Capture the cell that displays the provided text and extract its (X, Y) central coordinate. 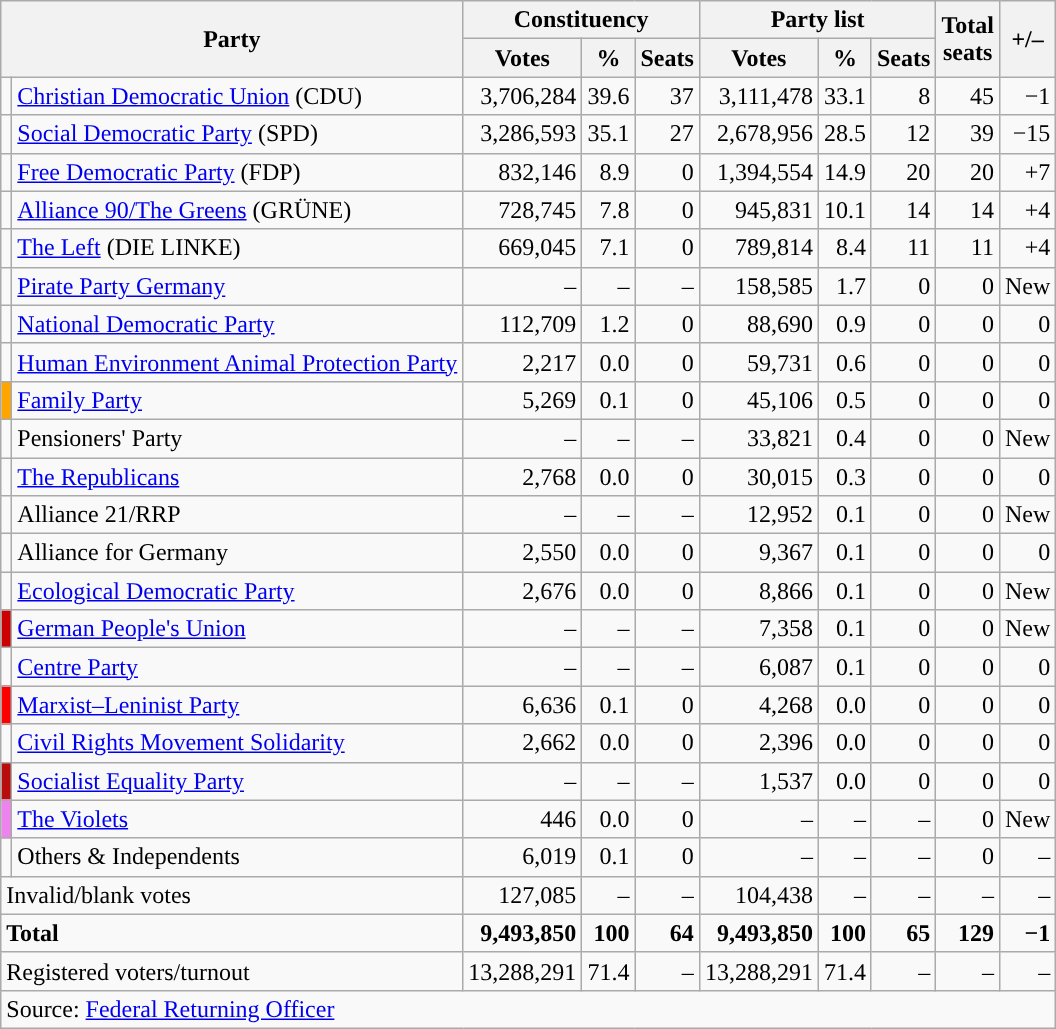
Free Democratic Party (FDP) (238, 172)
+/– (1027, 39)
Totalseats (968, 39)
0.6 (844, 362)
4,268 (758, 705)
45,106 (758, 400)
1.7 (844, 286)
2,768 (522, 477)
Civil Rights Movement Solidarity (238, 743)
Marxist–Leninist Party (238, 705)
789,814 (758, 248)
Pensioners' Party (238, 438)
104,438 (758, 895)
1,537 (758, 781)
Family Party (238, 400)
Alliance 90/The Greens (GRÜNE) (238, 210)
27 (667, 134)
30,015 (758, 477)
2,396 (758, 743)
Human Environment Animal Protection Party (238, 362)
6,636 (522, 705)
1.2 (608, 324)
728,745 (522, 210)
158,585 (758, 286)
0.4 (844, 438)
Constituency (582, 20)
2,678,956 (758, 134)
28.5 (844, 134)
0.3 (844, 477)
The Violets (238, 819)
6,087 (758, 667)
446 (522, 819)
8.9 (608, 172)
5,269 (522, 400)
35.1 (608, 134)
12 (903, 134)
9,367 (758, 553)
669,045 (522, 248)
7.8 (608, 210)
Invalid/blank votes (232, 895)
0.5 (844, 400)
2,217 (522, 362)
Alliance for Germany (238, 553)
7.1 (608, 248)
+7 (1027, 172)
2,550 (522, 553)
National Democratic Party (238, 324)
37 (667, 96)
German People's Union (238, 629)
1,394,554 (758, 172)
Christian Democratic Union (CDU) (238, 96)
2,676 (522, 591)
8,866 (758, 591)
Party list (818, 20)
65 (903, 933)
88,690 (758, 324)
129 (968, 933)
The Republicans (238, 477)
Social Democratic Party (SPD) (238, 134)
Total (232, 933)
10.1 (844, 210)
7,358 (758, 629)
127,085 (522, 895)
0.9 (844, 324)
8.4 (844, 248)
Registered voters/turnout (232, 971)
Alliance 21/RRP (238, 515)
Party (232, 39)
Others & Independents (238, 857)
45 (968, 96)
12,952 (758, 515)
59,731 (758, 362)
64 (667, 933)
112,709 (522, 324)
945,831 (758, 210)
Socialist Equality Party (238, 781)
Ecological Democratic Party (238, 591)
3,111,478 (758, 96)
14.9 (844, 172)
Pirate Party Germany (238, 286)
Centre Party (238, 667)
6,019 (522, 857)
−15 (1027, 134)
39.6 (608, 96)
33,821 (758, 438)
39 (968, 134)
3,706,284 (522, 96)
33.1 (844, 96)
The Left (DIE LINKE) (238, 248)
3,286,593 (522, 134)
2,662 (522, 743)
832,146 (522, 172)
Source: Federal Returning Officer (528, 1009)
8 (903, 96)
